From the cell containing the given text, extract its center point as (x, y) coordinate. 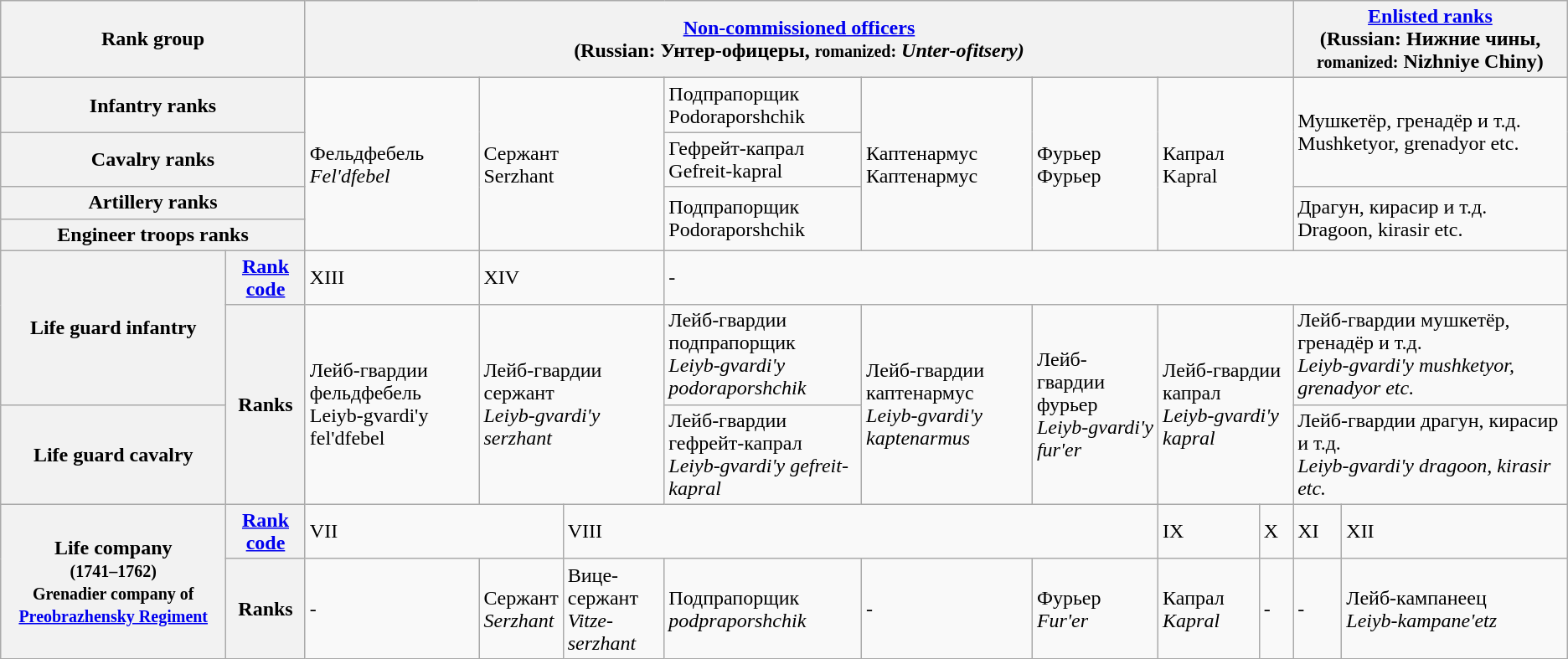
Лейб-гвардии гефрейт-капралLeiyb-gvardi'y gefreit-kapral (763, 454)
VII (434, 531)
Engineer troops ranks (153, 234)
ФурьерFur'er (1095, 608)
ФельдфебельFel'dfebel (392, 164)
Enlisted ranks(Russian: Нижние чины, romanized: Nizhniye Chiny) (1431, 39)
Лейб-гвардии фельдфебельLeiyb-gvardi'y fel'dfebel (392, 404)
Infantry ranks (153, 106)
Лейб-гвардии мушкетёр, гренадёр и т.д.Leiyb-gvardi'y mushketyor, grenadyor etc. (1431, 355)
Life guard cavalry (114, 454)
Лейб-гвардии подпрапорщикLeiyb-gvardi'y podoraporshchik (763, 355)
Лейб-гвардии каптенармусLeiyb-gvardi'y kaptenarmus (947, 404)
Вице-сержантVitze-serzhant (613, 608)
VIII (860, 531)
X (1276, 531)
XI (1318, 531)
Life company(1741–1762)Grenadier company of Preobrazhensky Regiment (114, 581)
Лейб-гвардии сержантLeiyb-gvardi'y serzhant (571, 404)
Non-commissioned officers(Russian: Унтер-офицеры, romanized: Unter-ofitsery) (799, 39)
Rank group (153, 39)
Лейб-кампанеецLeiyb-kampane'etz (1454, 608)
XIV (571, 278)
КаптенармусКаптенармус (947, 164)
Подпрапорщикpodpraporshchik (763, 608)
Лейб-гвардии фурьерLeiyb-gvardi'y fur'er (1095, 404)
Cavalry ranks (153, 159)
XIII (392, 278)
Лейб-гвардии драгун, кирасир и т.д.Leiyb-gvardi'y dragoon, kirasir etc. (1431, 454)
ФурьерФурьер (1095, 164)
XII (1454, 531)
Artillery ranks (153, 203)
Лейб-гвардии капралLeiyb-gvardi'y kapral (1226, 404)
Драгун, кирасир и т.д.Dragoon, kirasir etc. (1431, 219)
СержантSerzhant (571, 164)
Мушкетёр, гренадёр и т.д.Mushketyor, grenadyor etc. (1431, 132)
Гефрейт-капралGefreit-kapral (763, 159)
Life guard infantry (114, 327)
CержантSerzhant (521, 608)
IX (1210, 531)
